Search for the cell housing the specified text and yield its (x, y) center coordinate. 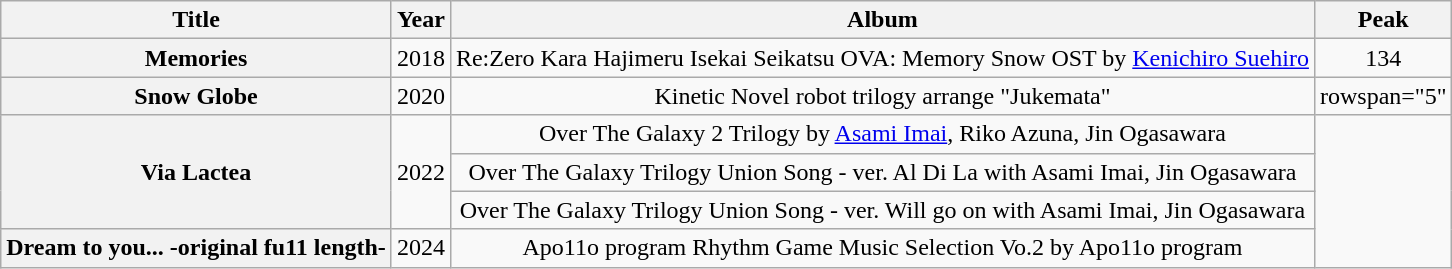
Memories (196, 58)
Over The Galaxy Trilogy Union Song - ver. Will go on with Asami Imai, Jin Ogasawara (882, 210)
Snow Globe (196, 96)
Year (420, 20)
Dream to you... -original fu11 length- (196, 248)
2024 (420, 248)
rowspan="5" (1383, 96)
Re:Zero Kara Hajimeru Isekai Seikatsu OVA: Memory Snow OST by Kenichiro Suehiro (882, 58)
Kinetic Novel robot trilogy arrange "Jukemata" (882, 96)
2022 (420, 172)
Album (882, 20)
134 (1383, 58)
Via Lactea (196, 172)
Over The Galaxy Trilogy Union Song - ver. Al Di La with Asami Imai, Jin Ogasawara (882, 172)
Over The Galaxy 2 Trilogy by Asami Imai, Riko Azuna, Jin Ogasawara (882, 134)
Apo11o program Rhythm Game Music Selection Vo.2 by Apo11o program (882, 248)
2020 (420, 96)
Peak (1383, 20)
Title (196, 20)
2018 (420, 58)
